Output the (x, y) coordinate of the center of the cell containing the given text.  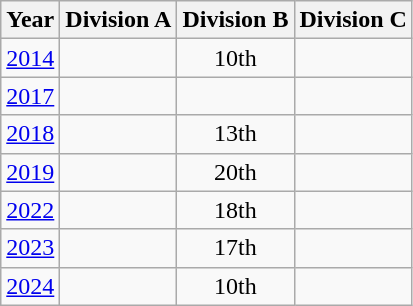
2014 (30, 58)
20th (236, 172)
Year (30, 20)
13th (236, 134)
2017 (30, 96)
2024 (30, 286)
2019 (30, 172)
17th (236, 248)
Division B (236, 20)
Division A (118, 20)
2023 (30, 248)
2018 (30, 134)
18th (236, 210)
2022 (30, 210)
Division C (353, 20)
